For the text-containing cell, return its midpoint in (x, y) coordinate format. 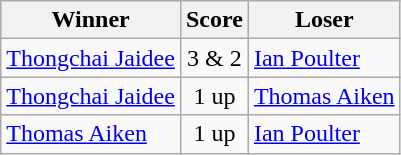
Score (214, 20)
Loser (324, 20)
3 & 2 (214, 58)
Winner (91, 20)
